Find where the given text appears and provide that cell's center as [x, y] coordinate. 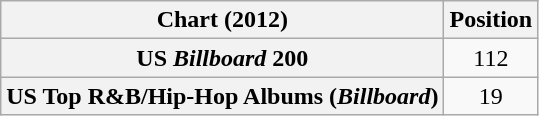
US Billboard 200 [222, 58]
Position [491, 20]
112 [491, 58]
19 [491, 96]
Chart (2012) [222, 20]
US Top R&B/Hip-Hop Albums (Billboard) [222, 96]
